Locate the cell with the specified text and output its [X, Y] center coordinate. 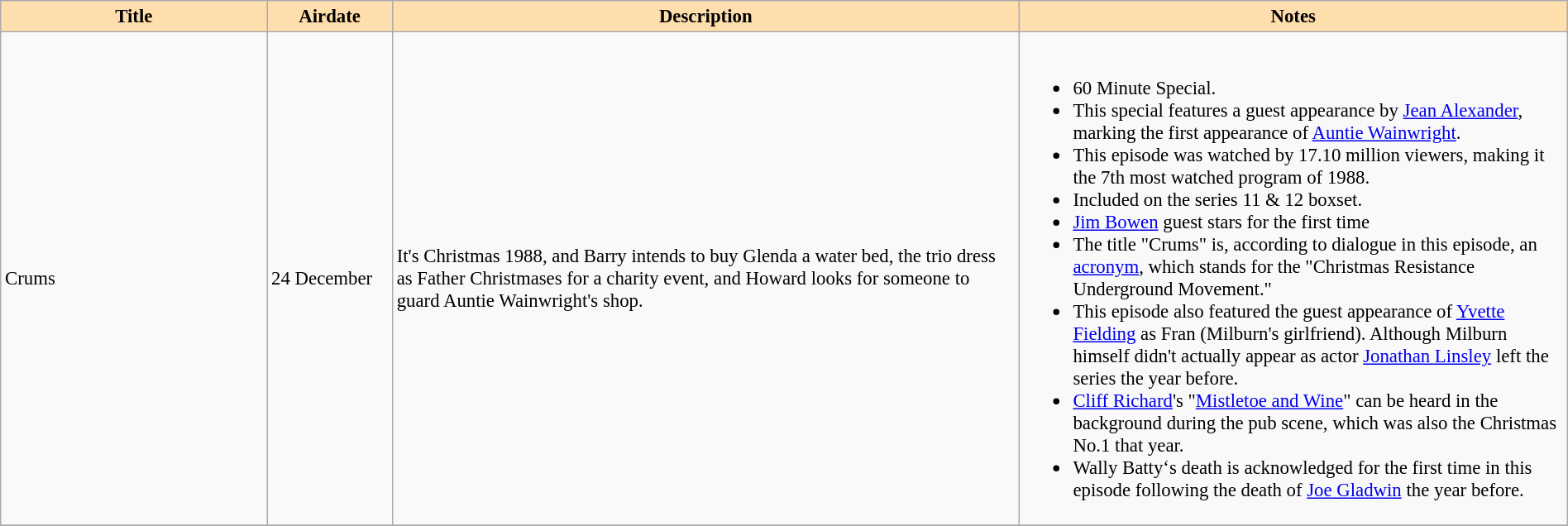
Crums [134, 279]
24 December [330, 279]
Description [705, 17]
Notes [1293, 17]
Airdate [330, 17]
Title [134, 17]
